Provide the [X, Y] coordinate of the cell's center where the given text is located.  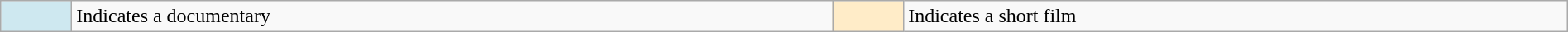
Indicates a documentary [452, 16]
Indicates a short film [1236, 16]
